Scan for the cell matching the given text and deliver its (x, y) coordinate at center. 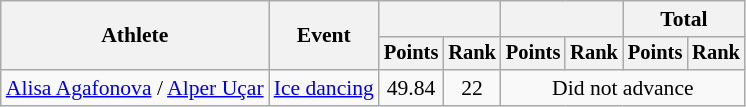
Alisa Agafonova / Alper Uçar (135, 88)
49.84 (411, 88)
22 (472, 88)
Event (324, 36)
Did not advance (623, 88)
Total (684, 19)
Ice dancing (324, 88)
Athlete (135, 36)
